Locate the cell with the specified text and output its (X, Y) center coordinate. 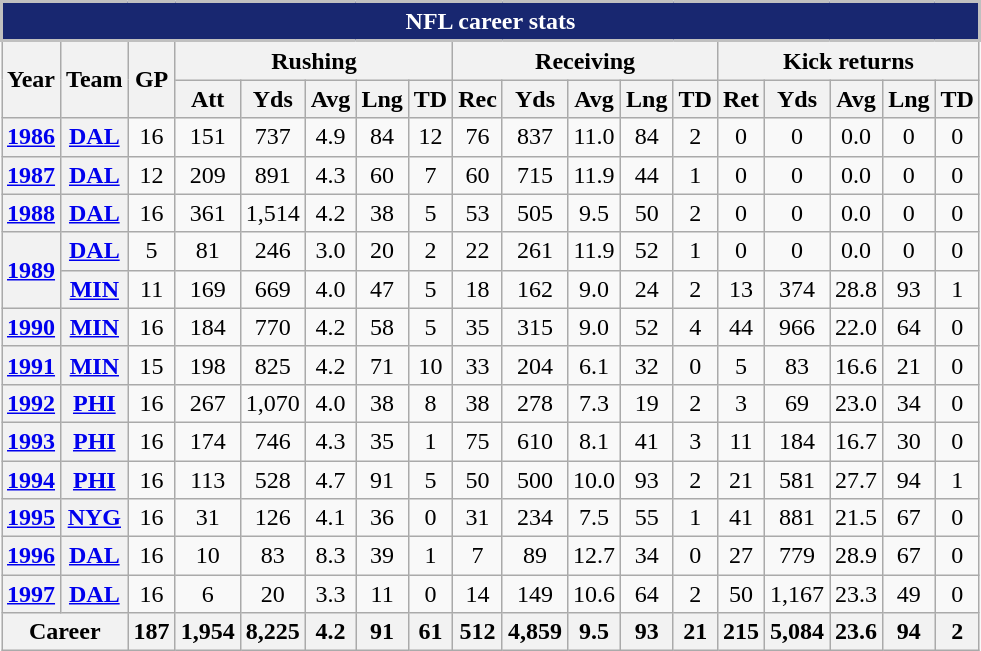
81 (208, 251)
1,514 (272, 213)
8 (430, 403)
4.9 (330, 137)
7.5 (594, 518)
837 (534, 137)
NYG (95, 518)
13 (740, 289)
22 (478, 251)
71 (382, 365)
27 (740, 556)
8,225 (272, 632)
169 (208, 289)
27.7 (856, 479)
3.0 (330, 251)
246 (272, 251)
16.6 (856, 365)
4,859 (534, 632)
1995 (32, 518)
18 (478, 289)
Ret (740, 99)
89 (534, 556)
374 (796, 289)
162 (534, 289)
23.3 (856, 594)
149 (534, 594)
187 (152, 632)
1997 (32, 594)
1990 (32, 327)
825 (272, 365)
30 (909, 441)
4.1 (330, 518)
3.3 (330, 594)
14 (478, 594)
1987 (32, 175)
581 (796, 479)
6 (208, 594)
1993 (32, 441)
6.1 (594, 365)
28.8 (856, 289)
23.6 (856, 632)
10.6 (594, 594)
746 (272, 441)
69 (796, 403)
1992 (32, 403)
737 (272, 137)
32 (647, 365)
8.3 (330, 556)
53 (478, 213)
11.0 (594, 137)
55 (647, 518)
1,954 (208, 632)
47 (382, 289)
Rushing (314, 60)
215 (740, 632)
715 (534, 175)
770 (272, 327)
528 (272, 479)
76 (478, 137)
16.7 (856, 441)
GP (152, 80)
NFL career stats (491, 22)
39 (382, 556)
49 (909, 594)
19 (647, 403)
966 (796, 327)
261 (534, 251)
7.3 (594, 403)
1994 (32, 479)
505 (534, 213)
361 (208, 213)
10.0 (594, 479)
15 (152, 365)
174 (208, 441)
Team (95, 80)
Rec (478, 99)
881 (796, 518)
4.7 (330, 479)
1991 (32, 365)
1,167 (796, 594)
22.0 (856, 327)
1996 (32, 556)
75 (478, 441)
8.1 (594, 441)
1,070 (272, 403)
151 (208, 137)
204 (534, 365)
33 (478, 365)
234 (534, 518)
113 (208, 479)
126 (272, 518)
512 (478, 632)
61 (430, 632)
278 (534, 403)
Kick returns (848, 60)
Att (208, 99)
Year (32, 80)
610 (534, 441)
36 (382, 518)
24 (647, 289)
23.0 (856, 403)
198 (208, 365)
5,084 (796, 632)
12.7 (594, 556)
Career (66, 632)
891 (272, 175)
21.5 (856, 518)
1986 (32, 137)
Receiving (586, 60)
779 (796, 556)
500 (534, 479)
209 (208, 175)
58 (382, 327)
669 (272, 289)
315 (534, 327)
1988 (32, 213)
4 (695, 327)
28.9 (856, 556)
1989 (32, 270)
267 (208, 403)
